Return the (X, Y) coordinate for the center point of the cell that contains the specified text.  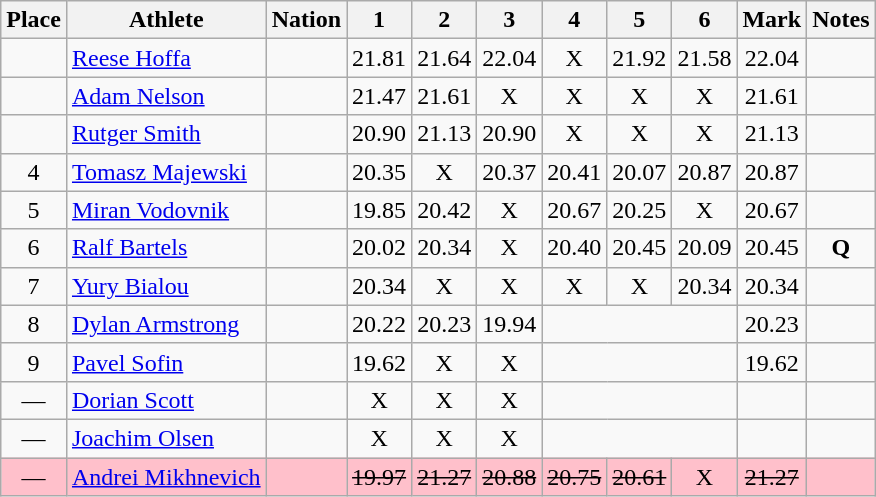
Notes (841, 20)
Adam Nelson (166, 96)
21.58 (704, 58)
21.64 (444, 58)
20.37 (510, 172)
21.81 (380, 58)
2 (444, 20)
20.75 (574, 477)
20.41 (574, 172)
20.09 (704, 248)
20.35 (380, 172)
Yury Bialou (166, 286)
20.02 (380, 248)
19.85 (380, 210)
20.22 (380, 324)
21.47 (380, 96)
Place (34, 20)
20.42 (444, 210)
Tomasz Majewski (166, 172)
20.61 (640, 477)
3 (510, 20)
Andrei Mikhnevich (166, 477)
20.07 (640, 172)
Athlete (166, 20)
20.88 (510, 477)
Reese Hoffa (166, 58)
8 (34, 324)
19.97 (380, 477)
Miran Vodovnik (166, 210)
7 (34, 286)
20.25 (640, 210)
Rutger Smith (166, 134)
Mark (772, 20)
Ralf Bartels (166, 248)
Q (841, 248)
Joachim Olsen (166, 438)
Dylan Armstrong (166, 324)
Nation (306, 20)
20.40 (574, 248)
9 (34, 362)
Dorian Scott (166, 400)
1 (380, 20)
19.94 (510, 324)
21.92 (640, 58)
Pavel Sofin (166, 362)
